For the text-containing cell, return its midpoint in [x, y] coordinate format. 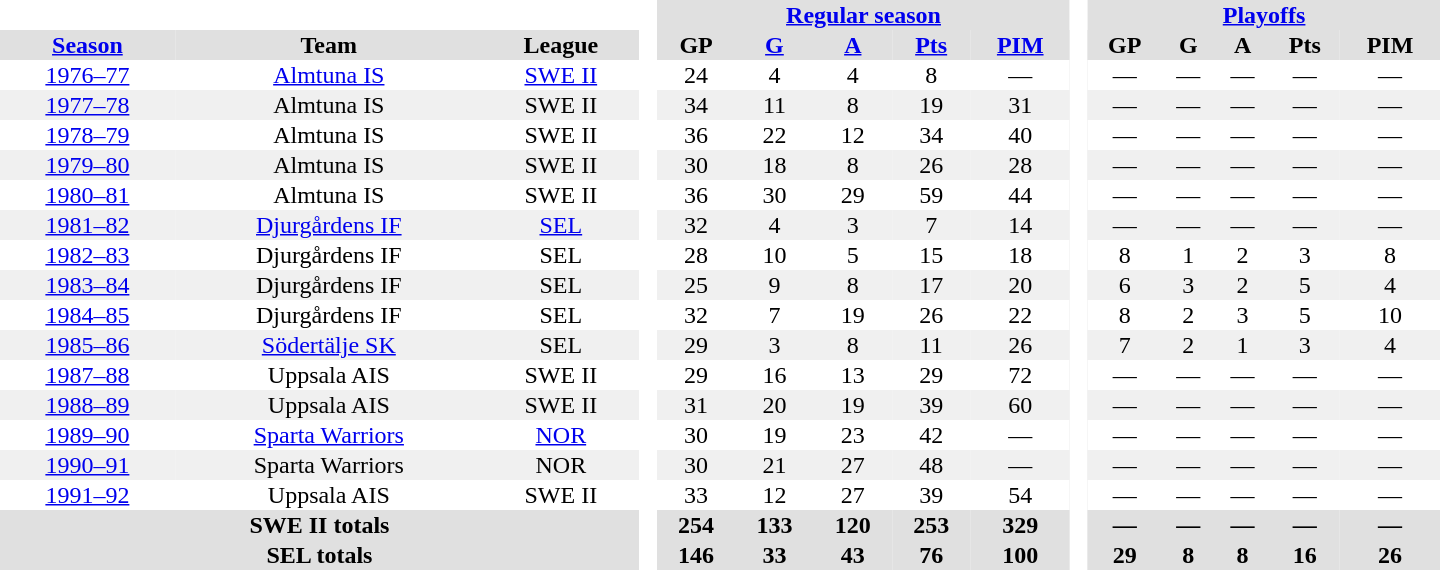
13 [853, 375]
SWE II totals [320, 525]
1983–84 [88, 285]
60 [1020, 405]
42 [931, 435]
Team [329, 45]
1987–88 [88, 375]
253 [931, 525]
120 [853, 525]
6 [1124, 285]
23 [853, 435]
329 [1020, 525]
League [561, 45]
133 [774, 525]
1985–86 [88, 345]
21 [774, 465]
SEL totals [320, 555]
76 [931, 555]
59 [931, 195]
1980–81 [88, 195]
15 [931, 255]
Playoffs [1264, 15]
254 [696, 525]
17 [931, 285]
1977–78 [88, 105]
54 [1020, 495]
1976–77 [88, 75]
9 [774, 285]
44 [1020, 195]
72 [1020, 375]
1978–79 [88, 135]
48 [931, 465]
1979–80 [88, 165]
1981–82 [88, 225]
1990–91 [88, 465]
Regular season [864, 15]
146 [696, 555]
Season [88, 45]
100 [1020, 555]
1984–85 [88, 315]
1991–92 [88, 495]
Södertälje SK [329, 345]
1982–83 [88, 255]
1988–89 [88, 405]
43 [853, 555]
14 [1020, 225]
24 [696, 75]
40 [1020, 135]
1989–90 [88, 435]
25 [696, 285]
